Determine the (x, y) coordinate at the center of the cell enclosing the given text.  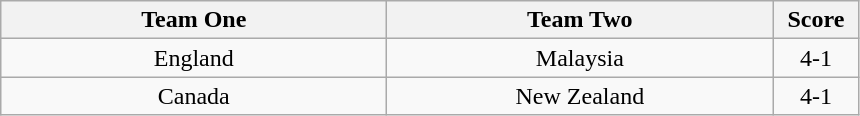
Canada (194, 96)
Malaysia (580, 58)
New Zealand (580, 96)
England (194, 58)
Team One (194, 20)
Score (816, 20)
Team Two (580, 20)
